Return the [x, y] coordinate for the center point of the cell that contains the specified text.  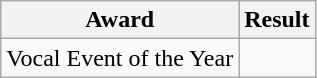
Result [277, 20]
Vocal Event of the Year [120, 58]
Award [120, 20]
